Return [x, y] of the center of cell containing provided text 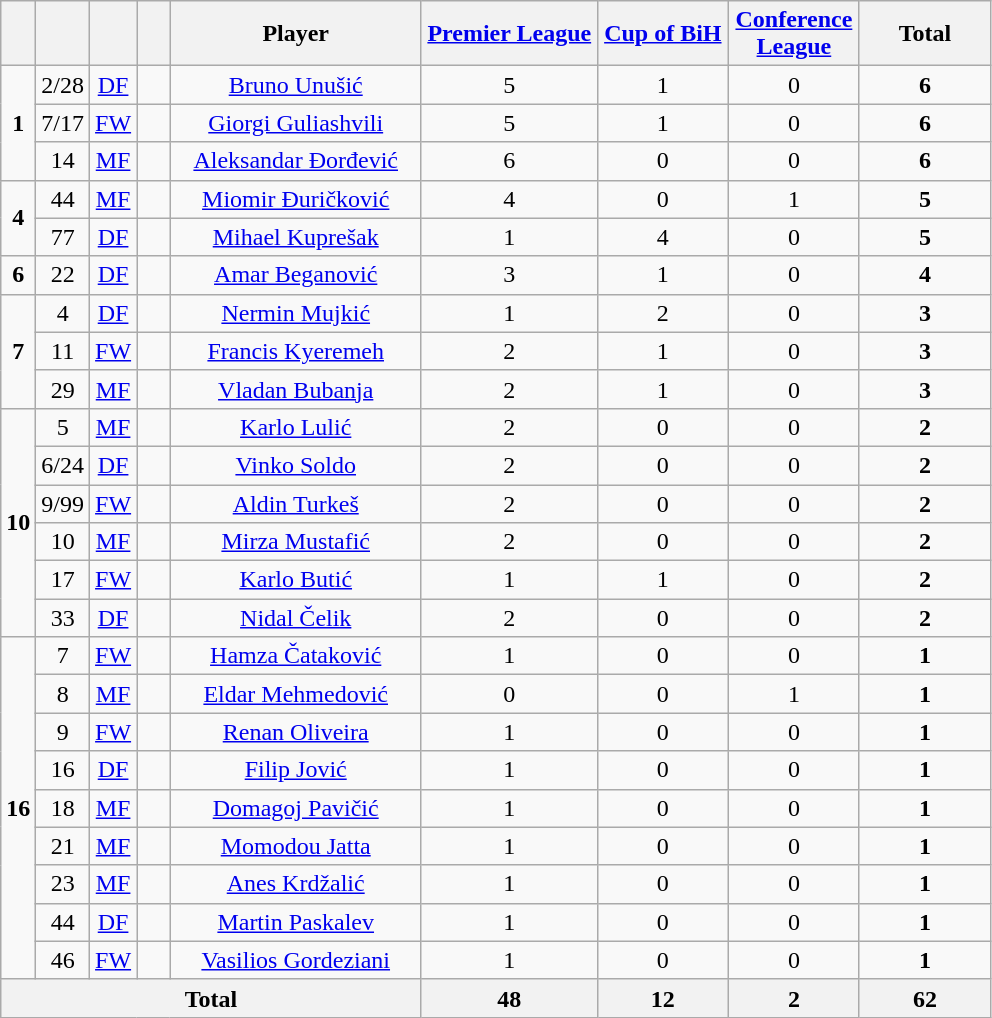
23 [63, 884]
Hamza Čataković [296, 656]
Vasilios Gordeziani [296, 960]
11 [63, 351]
Karlo Butić [296, 580]
Miomir Đuričković [296, 199]
Renan Oliveira [296, 732]
Filip Jović [296, 770]
Nidal Čelik [296, 618]
7/17 [63, 123]
Nermin Mujkić [296, 313]
21 [63, 846]
14 [63, 161]
18 [63, 808]
9/99 [63, 503]
Francis Kyeremeh [296, 351]
12 [662, 998]
Vladan Bubanja [296, 389]
62 [924, 998]
Premier League [509, 34]
Martin Paskalev [296, 922]
Karlo Lulić [296, 427]
48 [509, 998]
46 [63, 960]
Cup of BiH [662, 34]
9 [63, 732]
77 [63, 237]
Momodou Jatta [296, 846]
Domagoj Pavičić [296, 808]
Mirza Mustafić [296, 542]
33 [63, 618]
22 [63, 275]
Amar Beganović [296, 275]
17 [63, 580]
29 [63, 389]
Player [296, 34]
6/24 [63, 465]
Bruno Unušić [296, 85]
Giorgi Guliashvili [296, 123]
Aleksandar Đorđević [296, 161]
Eldar Mehmedović [296, 694]
2/28 [63, 85]
Mihael Kuprešak [296, 237]
Aldin Turkeš [296, 503]
Anes Krdžalić [296, 884]
8 [63, 694]
Conference League [794, 34]
Vinko Soldo [296, 465]
